Return the (X, Y) coordinate for the center point of the cell that contains the specified text.  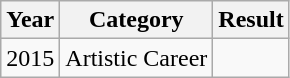
Year (30, 20)
Result (251, 20)
Category (136, 20)
Artistic Career (136, 58)
2015 (30, 58)
